From the cell containing the given text, extract its center point as [x, y] coordinate. 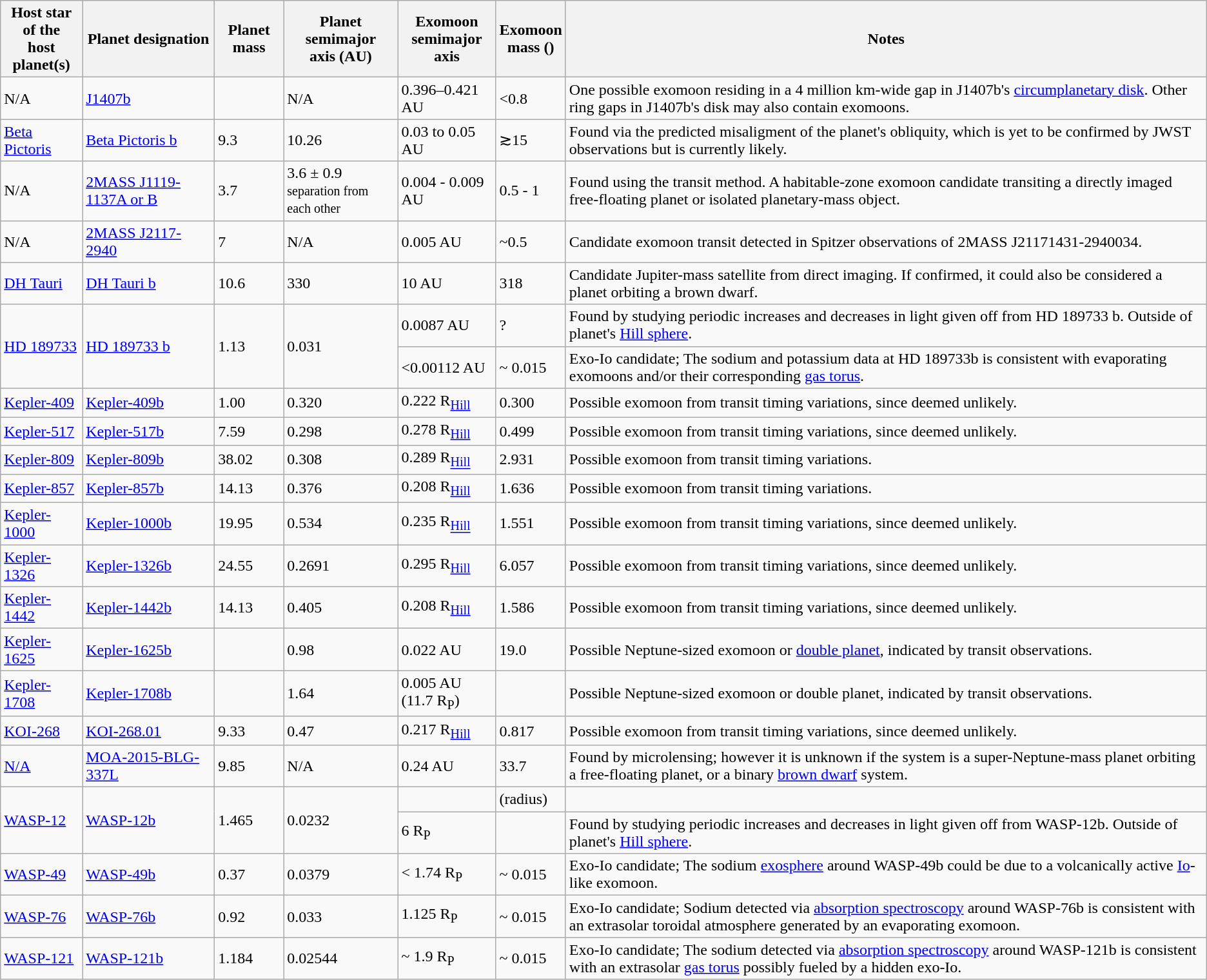
WASP-49 [41, 874]
Exomoonmass () [531, 39]
0.295 RHill [447, 566]
Kepler-1625b [148, 650]
Exomoonsemimajoraxis [447, 39]
HD 189733 [41, 346]
0.235 RHill [447, 524]
Found by studying periodic increases and decreases in light given off from WASP-12b. Outside of planet's Hill sphere. [886, 833]
0.320 [340, 402]
1.13 [249, 346]
Kepler-1326 [41, 566]
9.33 [249, 730]
0.5 - 1 [531, 191]
0.2691 [340, 566]
1.636 [531, 488]
Beta Pictoris [41, 141]
WASP-76 [41, 917]
J1407b [148, 98]
Kepler-517b [148, 431]
WASP-12 [41, 820]
WASP-49b [148, 874]
0.308 [340, 460]
318 [531, 284]
24.55 [249, 566]
7 [249, 241]
WASP-121 [41, 958]
0.022 AU [447, 650]
9.3 [249, 141]
0.405 [340, 607]
Found by studying periodic increases and decreases in light given off from HD 189733 b. Outside of planet's Hill sphere. [886, 325]
KOI-268 [41, 730]
0.033 [340, 917]
7.59 [249, 431]
≳15 [531, 141]
2MASS J1119-1137A or B [148, 191]
Kepler-857 [41, 488]
0.396–0.421 AU [447, 98]
Notes [886, 39]
Kepler-409 [41, 402]
Candidate exomoon transit detected in Spitzer observations of 2MASS J21171431-2940034. [886, 241]
1.00 [249, 402]
1.64 [340, 694]
MOA-2015-BLG-337L [148, 766]
Exo-Io candidate; The sodium exosphere around WASP-49b could be due to a volcanically active Io-like exomoon. [886, 874]
0.222 RHill [447, 402]
6.057 [531, 566]
330 [340, 284]
Candidate Jupiter-mass satellite from direct imaging. If confirmed, it could also be considered a planet orbiting a brown dwarf. [886, 284]
0.278 RHill [447, 431]
6 RP [447, 833]
Found via the predicted misaligment of the planet's obliquity, which is yet to be confirmed by JWST observations but is currently likely. [886, 141]
~ 1.9 RP [447, 958]
2MASS J2117-2940 [148, 241]
Kepler-409b [148, 402]
Beta Pictoris b [148, 141]
1.184 [249, 958]
0.817 [531, 730]
0.534 [340, 524]
DH Tauri [41, 284]
Planet mass [249, 39]
< 1.74 RP [447, 874]
0.298 [340, 431]
DH Tauri b [148, 284]
<0.00112 AU [447, 367]
0.005 AU (11.7 RP) [447, 694]
3.7 [249, 191]
19.95 [249, 524]
Host starof thehost planet(s) [41, 39]
WASP-12b [148, 820]
Kepler-857b [148, 488]
10 AU [447, 284]
1.586 [531, 607]
0.98 [340, 650]
0.03 to 0.05 AU [447, 141]
0.47 [340, 730]
Kepler-1442b [148, 607]
Exo-Io candidate; The sodium and potassium data at HD 189733b is consistent with evaporating exomoons and/or their corresponding gas torus. [886, 367]
0.24 AU [447, 766]
Planet designation [148, 39]
10.6 [249, 284]
0.005 AU [447, 241]
0.004 - 0.009 AU [447, 191]
Kepler-1708 [41, 694]
Kepler-1000b [148, 524]
2.931 [531, 460]
0.217 RHill [447, 730]
0.300 [531, 402]
19.0 [531, 650]
0.031 [340, 346]
Planetsemimajoraxis (AU) [340, 39]
(radius) [531, 799]
38.02 [249, 460]
0.0379 [340, 874]
0.37 [249, 874]
1.551 [531, 524]
Kepler-1326b [148, 566]
3.6 ± 0.9separation from each other [340, 191]
0.92 [249, 917]
0.02544 [340, 958]
Kepler-1708b [148, 694]
0.0232 [340, 820]
Kepler-1000 [41, 524]
0.0087 AU [447, 325]
33.7 [531, 766]
WASP-121b [148, 958]
9.85 [249, 766]
WASP-76b [148, 917]
~0.5 [531, 241]
? [531, 325]
Kepler-517 [41, 431]
10.26 [340, 141]
HD 189733 b [148, 346]
Kepler-809 [41, 460]
<0.8 [531, 98]
0.499 [531, 431]
1.465 [249, 820]
1.125 RP [447, 917]
KOI-268.01 [148, 730]
0.376 [340, 488]
0.289 RHill [447, 460]
Kepler-809b [148, 460]
Kepler-1442 [41, 607]
Kepler-1625 [41, 650]
